Detect which cell encompasses the target text, then output its (X, Y) center coordinate. 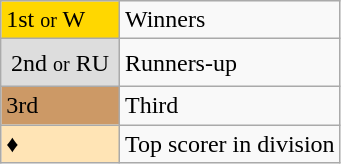
Third (230, 105)
2nd or RU (60, 63)
♦ (60, 144)
Winners (230, 20)
Top scorer in division (230, 144)
Runners-up (230, 63)
3rd (60, 105)
1st or W (60, 20)
